Locate the cell with the specified text and output its [X, Y] center coordinate. 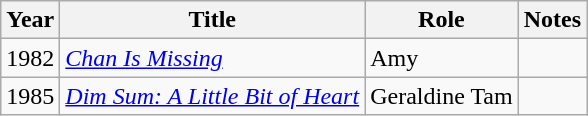
1985 [30, 96]
Geraldine Tam [442, 96]
Year [30, 20]
1982 [30, 58]
Amy [442, 58]
Title [212, 20]
Role [442, 20]
Dim Sum: A Little Bit of Heart [212, 96]
Chan Is Missing [212, 58]
Notes [552, 20]
